From the cell containing the given text, extract its center point as [X, Y] coordinate. 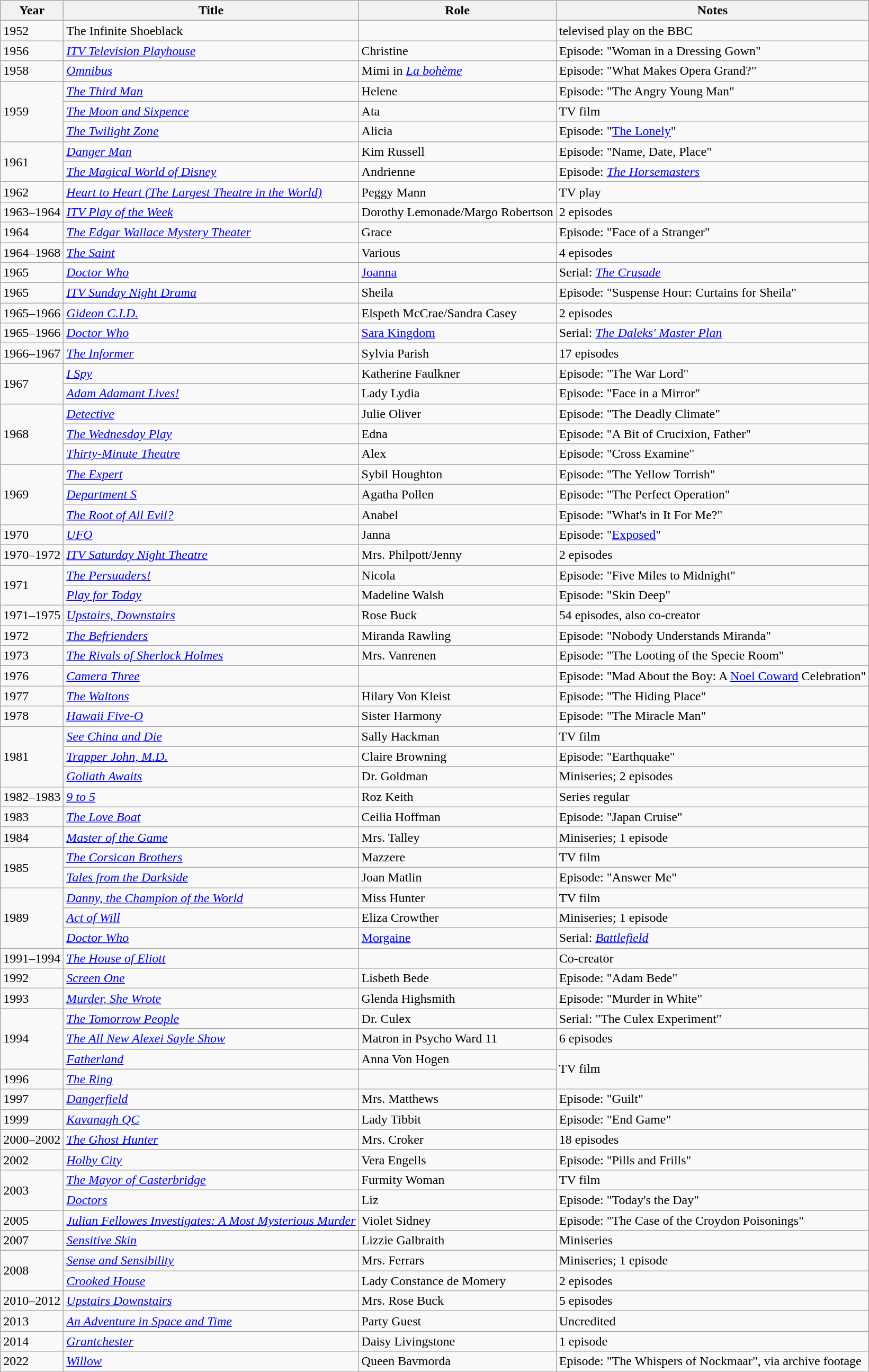
1985 [32, 867]
Vera Engells [458, 1160]
Ceilia Hoffman [458, 817]
The Infinite Shoeblack [211, 31]
Episode: "Adam Bede" [713, 978]
Doctors [211, 1200]
1962 [32, 192]
ITV Play of the Week [211, 212]
Year [32, 11]
Mazzere [458, 857]
The Informer [211, 353]
Episode: "The Perfect Operation" [713, 494]
Various [458, 253]
Julian Fellowes Investigates: A Most Mysterious Murder [211, 1220]
Episode: "Guilt" [713, 1099]
Miss Hunter [458, 898]
Sense and Sensibility [211, 1261]
The Persuaders! [211, 575]
Helene [458, 91]
Role [458, 11]
1982–1983 [32, 797]
The Rivals of Sherlock Holmes [211, 656]
1973 [32, 656]
17 episodes [713, 353]
Upstairs, Downstairs [211, 616]
1996 [32, 1079]
Sara Kingdom [458, 333]
2014 [32, 1341]
1971 [32, 585]
Episode: "Murder in White" [713, 999]
1993 [32, 999]
The Edgar Wallace Mystery Theater [211, 232]
Tales from the Darkside [211, 877]
54 episodes, also co-creator [713, 616]
Omnibus [211, 71]
1968 [32, 434]
The Third Man [211, 91]
Act of Will [211, 918]
Violet Sidney [458, 1220]
Sheila [458, 293]
The Expert [211, 474]
Episode: "Today's the Day" [713, 1200]
1961 [32, 162]
Sister Harmony [458, 716]
Serial: Battlefield [713, 938]
1972 [32, 636]
Episode: "The Whispers of Nockmaar", via archive footage [713, 1361]
The Waltons [211, 696]
Lady Tibbit [458, 1119]
Notes [713, 11]
Dr. Goldman [458, 777]
Sally Hackman [458, 736]
Dr. Culex [458, 1019]
Play for Today [211, 595]
1964–1968 [32, 253]
Mrs. Matthews [458, 1099]
Episode: "The Lonely" [713, 131]
2022 [32, 1361]
Episode: "Answer Me" [713, 877]
Mrs. Talley [458, 837]
Episode: "Suspense Hour: Curtains for Sheila" [713, 293]
Episode: "The Case of the Croydon Poisonings" [713, 1220]
Edna [458, 434]
Mrs. Rose Buck [458, 1301]
Mrs. Ferrars [458, 1261]
See China and Die [211, 736]
Elspeth McCrae/Sandra Casey [458, 313]
1981 [32, 756]
Danger Man [211, 152]
Serial: "The Culex Experiment" [713, 1019]
Episode: "The War Lord" [713, 373]
2003 [32, 1190]
Series regular [713, 797]
Holby City [211, 1160]
Christine [458, 51]
1984 [32, 837]
Detective [211, 414]
Department S [211, 494]
1952 [32, 31]
Episode: "What Makes Opera Grand?" [713, 71]
Fatherland [211, 1059]
Claire Browning [458, 756]
2007 [32, 1241]
Heart to Heart (The Largest Theatre in the World) [211, 192]
The Saint [211, 253]
Julie Oliver [458, 414]
Peggy Mann [458, 192]
Camera Three [211, 676]
Trapper John, M.D. [211, 756]
Liz [458, 1200]
Anabel [458, 514]
Daisy Livingstone [458, 1341]
Master of the Game [211, 837]
Co-creator [713, 958]
1983 [32, 817]
Murder, She Wrote [211, 999]
Miranda Rawling [458, 636]
18 episodes [713, 1139]
1958 [32, 71]
The Befrienders [211, 636]
Ata [458, 111]
Screen One [211, 978]
Mrs. Croker [458, 1139]
Joan Matlin [458, 877]
1977 [32, 696]
1997 [32, 1099]
Episode: "Skin Deep" [713, 595]
Title [211, 11]
Grantchester [211, 1341]
Episode: "Pills and Frills" [713, 1160]
The Root of All Evil? [211, 514]
Rose Buck [458, 616]
Episode: "Mad About the Boy: A Noel Coward Celebration" [713, 676]
ITV Saturday Night Theatre [211, 555]
1967 [32, 384]
1992 [32, 978]
1956 [32, 51]
1976 [32, 676]
Kavanagh QC [211, 1119]
Furmity Woman [458, 1180]
1970 [32, 534]
Episode: "A Bit of Crucixion, Father" [713, 434]
ITV Television Playhouse [211, 51]
Episode: "Face in a Mirror" [713, 394]
Alex [458, 454]
1964 [32, 232]
Janna [458, 534]
Queen Bavmorda [458, 1361]
Anna Von Hogen [458, 1059]
Uncredited [713, 1321]
Episode: "Earthquake" [713, 756]
Agatha Pollen [458, 494]
Gideon C.I.D. [211, 313]
Lady Constance de Momery [458, 1281]
5 episodes [713, 1301]
An Adventure in Space and Time [211, 1321]
2013 [32, 1321]
Party Guest [458, 1321]
Episode: "The Miracle Man" [713, 716]
9 to 5 [211, 797]
Hilary Von Kleist [458, 696]
Roz Keith [458, 797]
Miniseries [713, 1241]
Madeline Walsh [458, 595]
1971–1975 [32, 616]
ITV Sunday Night Drama [211, 293]
2008 [32, 1271]
The Magical World of Disney [211, 172]
Episode: "The Yellow Torrish" [713, 474]
Hawaii Five-O [211, 716]
UFO [211, 534]
Episode: "Nobody Understands Miranda" [713, 636]
The Wednesday Play [211, 434]
The Tomorrow People [211, 1019]
Episode: "Japan Cruise" [713, 817]
Sybil Houghton [458, 474]
1959 [32, 111]
Mrs. Vanrenen [458, 656]
Glenda Highsmith [458, 999]
Episode: "The Deadly Climate" [713, 414]
Nicola [458, 575]
1969 [32, 494]
2005 [32, 1220]
6 episodes [713, 1039]
Adam Adamant Lives! [211, 394]
Episode: "Five Miles to Midnight" [713, 575]
The Ring [211, 1079]
Sylvia Parish [458, 353]
1999 [32, 1119]
Dorothy Lemonade/Margo Robertson [458, 212]
The Ghost Hunter [211, 1139]
Crooked House [211, 1281]
1994 [32, 1039]
2002 [32, 1160]
Goliath Awaits [211, 777]
The Mayor of Casterbridge [211, 1180]
1978 [32, 716]
Episode: "Woman in a Dressing Gown" [713, 51]
Episode: "The Angry Young Man" [713, 91]
Thirty-Minute Theatre [211, 454]
Eliza Crowther [458, 918]
Episode: "End Game" [713, 1119]
Joanna [458, 273]
Dangerfield [211, 1099]
TV play [713, 192]
1991–1994 [32, 958]
televised play on the BBC [713, 31]
Katherine Faulkner [458, 373]
Episode: "The Looting of the Specie Room" [713, 656]
Lisbeth Bede [458, 978]
Episode: "Exposed" [713, 534]
The Love Boat [211, 817]
The Twilight Zone [211, 131]
Episode: "The Hiding Place" [713, 696]
Episode: "What's in It For Me?" [713, 514]
Episode: "Cross Examine" [713, 454]
The All New Alexei Sayle Show [211, 1039]
1966–1967 [32, 353]
Episode: "Name, Date, Place" [713, 152]
Mimi in La bohème [458, 71]
1989 [32, 918]
Grace [458, 232]
Upstairs Downstairs [211, 1301]
Serial: The Daleks' Master Plan [713, 333]
Andrienne [458, 172]
Mrs. Philpott/Jenny [458, 555]
Kim Russell [458, 152]
The Corsican Brothers [211, 857]
Lady Lydia [458, 394]
1 episode [713, 1341]
Miniseries; 2 episodes [713, 777]
2010–2012 [32, 1301]
Episode: "Face of a Stranger" [713, 232]
The Moon and Sixpence [211, 111]
1970–1972 [32, 555]
Sensitive Skin [211, 1241]
Lizzie Galbraith [458, 1241]
I Spy [211, 373]
2000–2002 [32, 1139]
Danny, the Champion of the World [211, 898]
Morgaine [458, 938]
Alicia [458, 131]
1963–1964 [32, 212]
Episode: The Horsemasters [713, 172]
The House of Eliott [211, 958]
Serial: The Crusade [713, 273]
Matron in Psycho Ward 11 [458, 1039]
Willow [211, 1361]
4 episodes [713, 253]
